Pinpoint the cell where the given text exists, returning its (X, Y) midpoint coordinate. 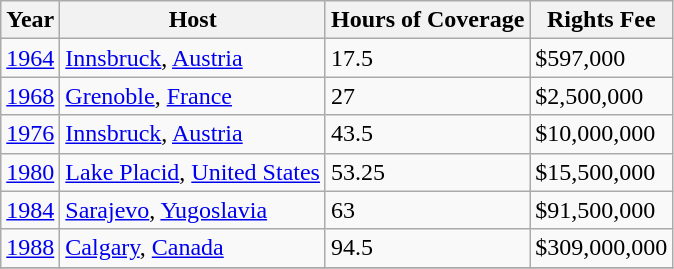
$2,500,000 (602, 96)
$597,000 (602, 58)
27 (427, 96)
Hours of Coverage (427, 20)
Rights Fee (602, 20)
1980 (30, 172)
43.5 (427, 134)
Sarajevo, Yugoslavia (193, 210)
Grenoble, France (193, 96)
Year (30, 20)
63 (427, 210)
$10,000,000 (602, 134)
1976 (30, 134)
$15,500,000 (602, 172)
17.5 (427, 58)
$309,000,000 (602, 248)
53.25 (427, 172)
Host (193, 20)
1964 (30, 58)
$91,500,000 (602, 210)
1988 (30, 248)
Calgary, Canada (193, 248)
94.5 (427, 248)
1968 (30, 96)
Lake Placid, United States (193, 172)
1984 (30, 210)
